Return [x, y] of the center of cell containing provided text 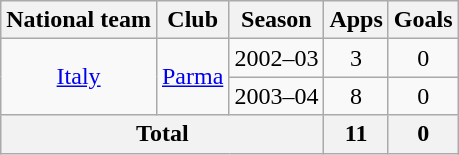
2003–04 [276, 96]
Parma [192, 77]
2002–03 [276, 58]
11 [356, 134]
National team [79, 20]
Apps [356, 20]
Club [192, 20]
Goals [423, 20]
8 [356, 96]
Total [162, 134]
Season [276, 20]
Italy [79, 77]
3 [356, 58]
